From the cell containing the given text, extract its center point as [x, y] coordinate. 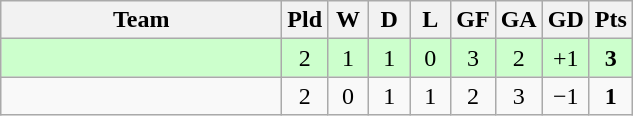
Team [142, 20]
GD [566, 20]
−1 [566, 96]
L [430, 20]
GA [518, 20]
Pts [610, 20]
D [390, 20]
Pld [305, 20]
GF [473, 20]
+1 [566, 58]
W [348, 20]
